Detect which cell encompasses the target text, then output its (x, y) center coordinate. 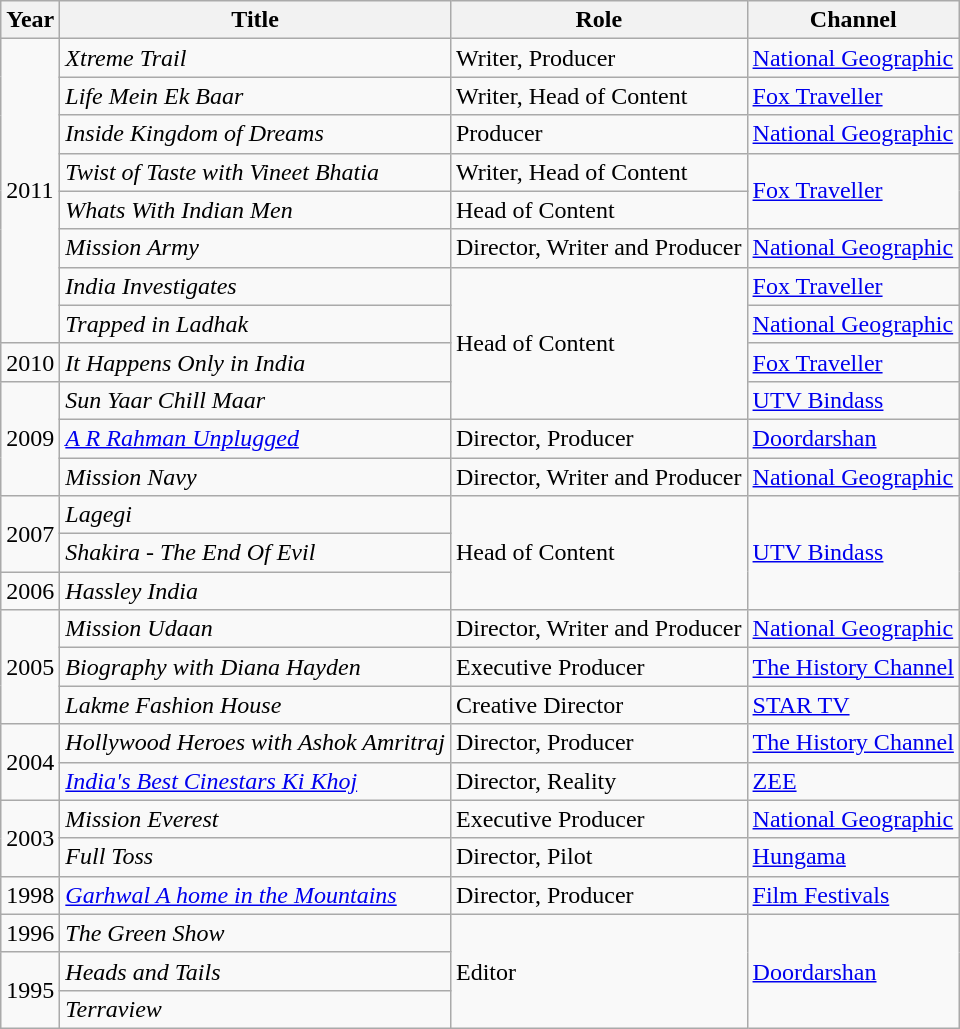
2011 (30, 191)
Mission Udaan (256, 629)
Lagegi (256, 515)
Hassley India (256, 591)
Director, Reality (598, 781)
India Investigates (256, 286)
Heads and Tails (256, 971)
Sun Yaar Chill Maar (256, 400)
Producer (598, 134)
2005 (30, 667)
Twist of Taste with Vineet Bhatia (256, 172)
Title (256, 20)
The Green Show (256, 933)
Role (598, 20)
Film Festivals (853, 895)
Terraview (256, 1009)
Lakme Fashion House (256, 705)
2004 (30, 762)
Life Mein Ek Baar (256, 96)
Director, Pilot (598, 857)
Hollywood Heroes with Ashok Amritraj (256, 743)
2010 (30, 362)
ZEE (853, 781)
Xtreme Trail (256, 58)
A R Rahman Unplugged (256, 438)
Mission Everest (256, 819)
Whats With Indian Men (256, 210)
Channel (853, 20)
Mission Navy (256, 477)
It Happens Only in India (256, 362)
Garhwal A home in the Mountains (256, 895)
Creative Director (598, 705)
Mission Army (256, 248)
2009 (30, 438)
1995 (30, 990)
Year (30, 20)
Hungama (853, 857)
Trapped in Ladhak (256, 324)
Biography with Diana Hayden (256, 667)
2007 (30, 534)
Editor (598, 971)
2003 (30, 838)
Writer, Producer (598, 58)
Full Toss (256, 857)
STAR TV (853, 705)
1998 (30, 895)
2006 (30, 591)
1996 (30, 933)
Inside Kingdom of Dreams (256, 134)
India's Best Cinestars Ki Khoj (256, 781)
Shakira - The End Of Evil (256, 553)
